Provide the (X, Y) coordinate of the cell's center where the given text is located.  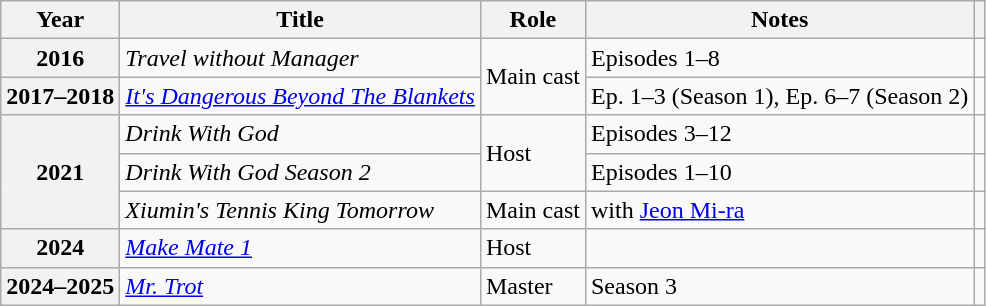
Mr. Trot (300, 286)
Xiumin's Tennis King Tomorrow (300, 210)
Episodes 1–8 (779, 58)
Travel without Manager (300, 58)
Drink With God (300, 134)
Role (532, 20)
Year (60, 20)
Make Mate 1 (300, 248)
Ep. 1–3 (Season 1), Ep. 6–7 (Season 2) (779, 96)
Notes (779, 20)
2016 (60, 58)
Master (532, 286)
2021 (60, 172)
Season 3 (779, 286)
Title (300, 20)
2024–2025 (60, 286)
Episodes 1–10 (779, 172)
with Jeon Mi-ra (779, 210)
It's Dangerous Beyond The Blankets (300, 96)
2017–2018 (60, 96)
Episodes 3–12 (779, 134)
2024 (60, 248)
Drink With God Season 2 (300, 172)
